Scan for the cell matching the given text and deliver its (x, y) coordinate at center. 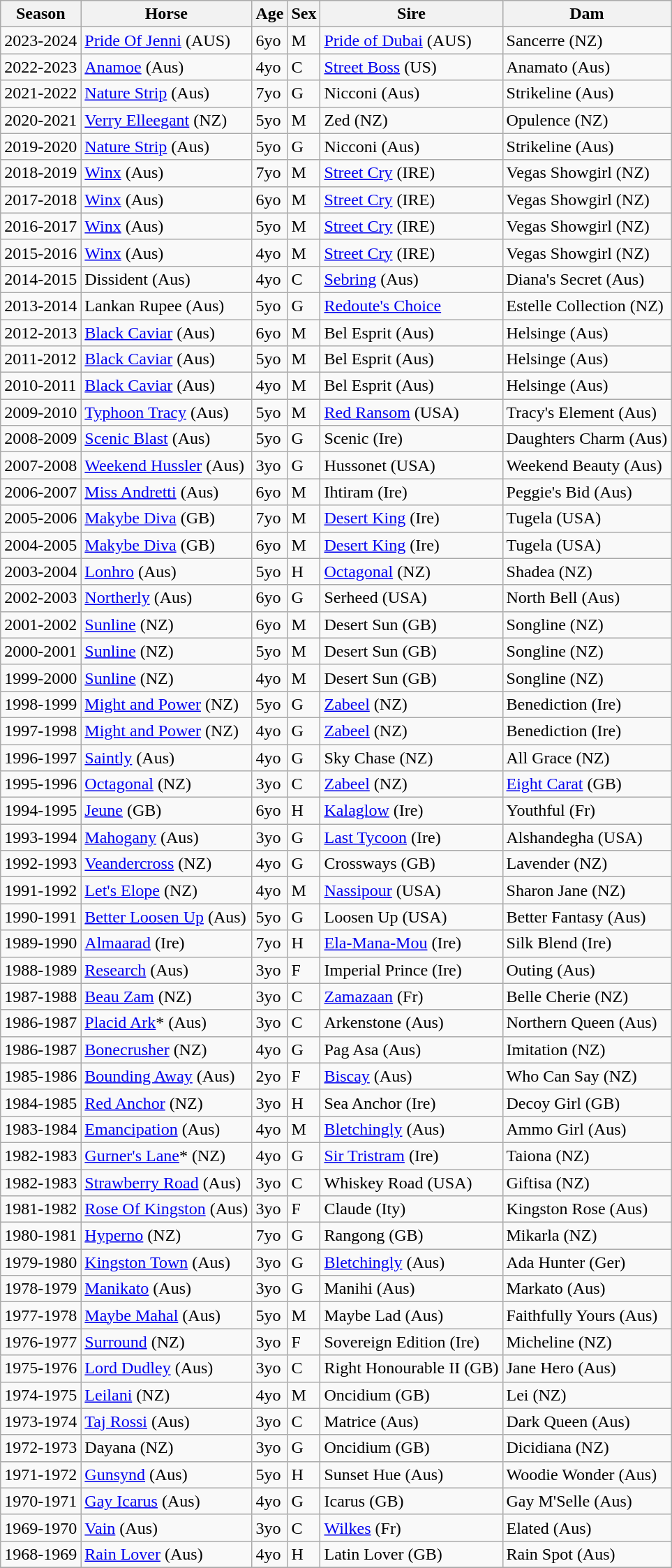
2021-2022 (40, 94)
Street Boss (US) (412, 67)
Manihi (Aus) (412, 1289)
Taiona (NZ) (587, 1156)
2023-2024 (40, 40)
1985-1986 (40, 1076)
2005-2006 (40, 518)
Eight Carat (GB) (587, 784)
Estelle Collection (NZ) (587, 306)
Vain (Aus) (166, 1528)
Pride Of Jenni (AUS) (166, 40)
1996-1997 (40, 757)
Gay M'Selle (Aus) (587, 1501)
Rain Spot (Aus) (587, 1554)
Dissident (Aus) (166, 279)
Let's Elope (NZ) (166, 890)
Typhoon Tracy (Aus) (166, 412)
Woodie Wonder (Aus) (587, 1474)
2006-2007 (40, 492)
Red Ransom (USA) (412, 412)
Sky Chase (NZ) (412, 757)
Icarus (GB) (412, 1501)
Gay Icarus (Aus) (166, 1501)
2010-2011 (40, 386)
Leilani (NZ) (166, 1395)
Scenic Blast (Aus) (166, 439)
Who Can Say (NZ) (587, 1076)
Verry Elleegant (NZ) (166, 120)
Manikato (Aus) (166, 1289)
Dayana (NZ) (166, 1448)
Claude (Ity) (412, 1209)
Serheed (USA) (412, 598)
Jeune (GB) (166, 811)
Research (Aus) (166, 970)
Red Anchor (NZ) (166, 1103)
Kingston Town (Aus) (166, 1262)
Hyperno (NZ) (166, 1236)
Sebring (Aus) (412, 279)
Rangong (GB) (412, 1236)
Sharon Jane (NZ) (587, 890)
2022-2023 (40, 67)
Diana's Secret (Aus) (587, 279)
Arkenstone (Aus) (412, 1023)
Anamoe (Aus) (166, 67)
1975-1976 (40, 1368)
Zed (NZ) (412, 120)
1984-1985 (40, 1103)
Last Tycoon (Ire) (412, 837)
Imperial Prince (Ire) (412, 970)
Hussonet (USA) (412, 465)
Peggie's Bid (Aus) (587, 492)
Jane Hero (Aus) (587, 1368)
Bounding Away (Aus) (166, 1076)
Alshandegha (USA) (587, 837)
Pride of Dubai (AUS) (412, 40)
Ada Hunter (Ger) (587, 1262)
Ihtiram (Ire) (412, 492)
Strawberry Road (Aus) (166, 1183)
Decoy Girl (GB) (587, 1103)
2013-2014 (40, 306)
2016-2017 (40, 226)
Season (40, 14)
1978-1979 (40, 1289)
1993-1994 (40, 837)
1968-1969 (40, 1554)
North Bell (Aus) (587, 598)
2004-2005 (40, 545)
Weekend Beauty (Aus) (587, 465)
Wilkes (Fr) (412, 1528)
Elated (Aus) (587, 1528)
Opulence (NZ) (587, 120)
Horse (166, 14)
Age (269, 14)
Latin Lover (GB) (412, 1554)
Daughters Charm (Aus) (587, 439)
1994-1995 (40, 811)
Gunsynd (Aus) (166, 1474)
2002-2003 (40, 598)
Saintly (Aus) (166, 757)
1979-1980 (40, 1262)
Anamato (Aus) (587, 67)
Matrice (Aus) (412, 1421)
Maybe Mahal (Aus) (166, 1315)
Veandercross (NZ) (166, 864)
Micheline (NZ) (587, 1342)
Zamazaan (Fr) (412, 996)
1988-1989 (40, 970)
Sir Tristram (Ire) (412, 1156)
1989-1990 (40, 943)
2017-2018 (40, 200)
1972-1973 (40, 1448)
Better Loosen Up (Aus) (166, 917)
Kingston Rose (Aus) (587, 1209)
2008-2009 (40, 439)
1995-1996 (40, 784)
Biscay (Aus) (412, 1076)
Maybe Lad (Aus) (412, 1315)
2003-2004 (40, 572)
1980-1981 (40, 1236)
Loosen Up (USA) (412, 917)
All Grace (NZ) (587, 757)
Lankan Rupee (Aus) (166, 306)
1991-1992 (40, 890)
2018-2019 (40, 173)
Ela-Mana-Mou (Ire) (412, 943)
1977-1978 (40, 1315)
2001-2002 (40, 625)
Pag Asa (Aus) (412, 1050)
Bonecrusher (NZ) (166, 1050)
2015-2016 (40, 253)
Gurner's Lane* (NZ) (166, 1156)
2012-2013 (40, 333)
Northerly (Aus) (166, 598)
Shadea (NZ) (587, 572)
Markato (Aus) (587, 1289)
Sire (412, 14)
Redoute's Choice (412, 306)
1983-1984 (40, 1129)
Dam (587, 14)
Lavender (NZ) (587, 864)
2000-2001 (40, 651)
2yo (269, 1076)
Right Honourable II (GB) (412, 1368)
Whiskey Road (USA) (412, 1183)
Belle Cherie (NZ) (587, 996)
Lonhro (Aus) (166, 572)
1997-1998 (40, 731)
2019-2020 (40, 147)
1973-1974 (40, 1421)
Sovereign Edition (Ire) (412, 1342)
2007-2008 (40, 465)
Sex (304, 14)
Weekend Hussler (Aus) (166, 465)
Ammo Girl (Aus) (587, 1129)
2014-2015 (40, 279)
2020-2021 (40, 120)
Nassipour (USA) (412, 890)
Miss Andretti (Aus) (166, 492)
Dicidiana (NZ) (587, 1448)
Tracy's Element (Aus) (587, 412)
Silk Blend (Ire) (587, 943)
Northern Queen (Aus) (587, 1023)
1999-2000 (40, 678)
1990-1991 (40, 917)
1974-1975 (40, 1395)
Taj Rossi (Aus) (166, 1421)
1970-1971 (40, 1501)
1971-1972 (40, 1474)
2009-2010 (40, 412)
Faithfully Yours (Aus) (587, 1315)
Almaarad (Ire) (166, 943)
1998-1999 (40, 704)
1981-1982 (40, 1209)
Youthful (Fr) (587, 811)
Placid Ark* (Aus) (166, 1023)
Lei (NZ) (587, 1395)
Rain Lover (Aus) (166, 1554)
Sancerre (NZ) (587, 40)
Dark Queen (Aus) (587, 1421)
1976-1977 (40, 1342)
Mikarla (NZ) (587, 1236)
Outing (Aus) (587, 970)
1987-1988 (40, 996)
Scenic (Ire) (412, 439)
Sunset Hue (Aus) (412, 1474)
1969-1970 (40, 1528)
Rose Of Kingston (Aus) (166, 1209)
Surround (NZ) (166, 1342)
Crossways (GB) (412, 864)
Giftisa (NZ) (587, 1183)
1992-1993 (40, 864)
Mahogany (Aus) (166, 837)
Better Fantasy (Aus) (587, 917)
Sea Anchor (Ire) (412, 1103)
Kalaglow (Ire) (412, 811)
Lord Dudley (Aus) (166, 1368)
Imitation (NZ) (587, 1050)
Emancipation (Aus) (166, 1129)
2011-2012 (40, 359)
Beau Zam (NZ) (166, 996)
